From the cell containing the given text, extract its center point as (X, Y) coordinate. 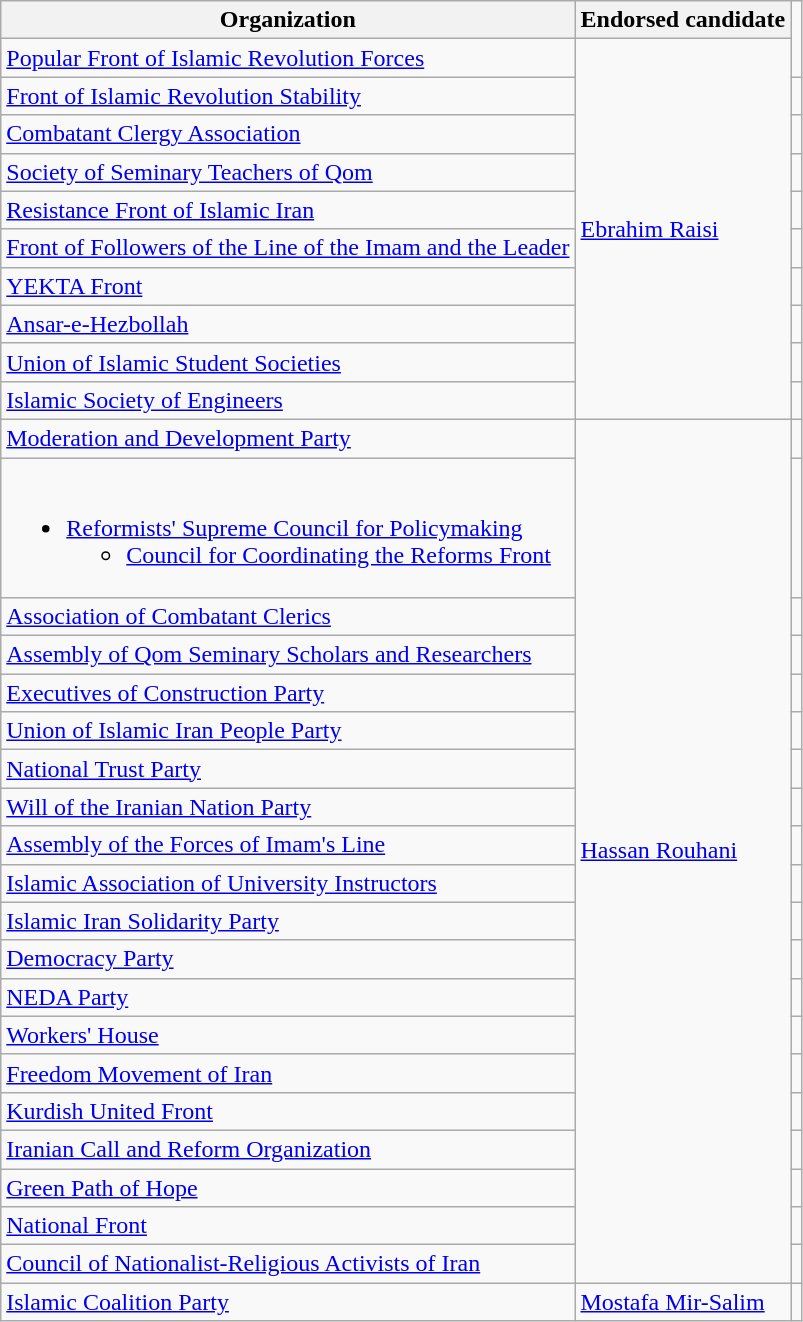
YEKTA Front (288, 286)
Union of Islamic Iran People Party (288, 731)
Council of Nationalist-Religious Activists of Iran (288, 1264)
Popular Front of Islamic Revolution Forces (288, 58)
Islamic Iran Solidarity Party (288, 921)
Society of Seminary Teachers of Qom (288, 172)
Islamic Society of Engineers (288, 400)
Mostafa Mir-Salim (683, 1302)
Front of Followers of the Line of the Imam and the Leader (288, 248)
Moderation and Development Party (288, 438)
Endorsed candidate (683, 20)
Islamic Association of University Instructors (288, 883)
Organization (288, 20)
NEDA Party (288, 997)
Assembly of Qom Seminary Scholars and Researchers (288, 655)
Reformists' Supreme Council for PolicymakingCouncil for Coordinating the Reforms Front (288, 528)
Hassan Rouhani (683, 850)
Assembly of the Forces of Imam's Line (288, 845)
Union of Islamic Student Societies (288, 362)
Combatant Clergy Association (288, 134)
Islamic Coalition Party (288, 1302)
Executives of Construction Party (288, 693)
Freedom Movement of Iran (288, 1073)
Resistance Front of Islamic Iran (288, 210)
Workers' House (288, 1035)
National Trust Party (288, 769)
Ebrahim Raisi (683, 230)
National Front (288, 1226)
Ansar-e-Hezbollah (288, 324)
Green Path of Hope (288, 1187)
Iranian Call and Reform Organization (288, 1149)
Front of Islamic Revolution Stability (288, 96)
Democracy Party (288, 959)
Kurdish United Front (288, 1111)
Will of the Iranian Nation Party (288, 807)
Association of Combatant Clerics (288, 617)
